Capture the cell that displays the provided text and extract its (x, y) central coordinate. 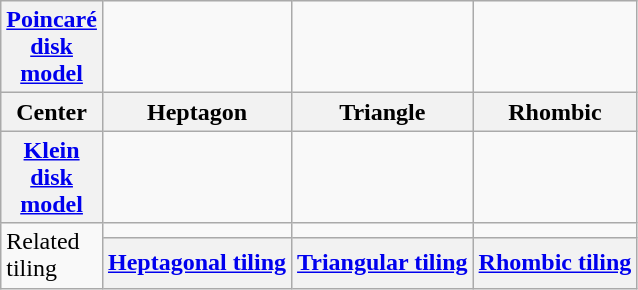
Rhombic tiling (555, 263)
Heptagonal tiling (196, 263)
Poincarédiskmodel (52, 47)
Heptagon (196, 112)
Triangular tiling (383, 263)
Center (52, 112)
Rhombic (555, 112)
Triangle (383, 112)
Kleindiskmodel (52, 177)
Relatedtiling (52, 256)
